Output the [x, y] coordinate of the center of the cell containing the given text.  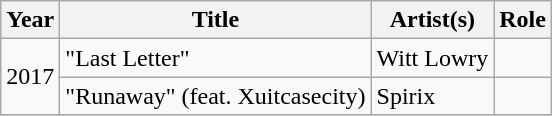
Witt Lowry [432, 58]
"Last Letter" [216, 58]
Title [216, 20]
"Runaway" (feat. Xuitcasecity) [216, 96]
2017 [30, 77]
Artist(s) [432, 20]
Year [30, 20]
Spirix [432, 96]
Role [523, 20]
